Output the (x, y) coordinate of the center of the cell containing the given text.  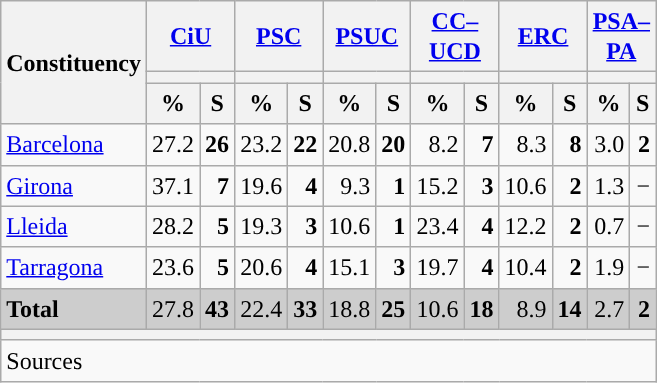
27.8 (172, 308)
18 (482, 308)
18.8 (350, 308)
Total (74, 308)
10.4 (526, 268)
23.6 (172, 268)
9.3 (350, 186)
28.2 (172, 226)
CiU (190, 36)
15.1 (350, 268)
PSC (279, 36)
20.6 (262, 268)
0.7 (608, 226)
27.2 (172, 144)
15.2 (438, 186)
Lleida (74, 226)
PSUC (367, 36)
8.2 (438, 144)
33 (306, 308)
ERC (543, 36)
22 (306, 144)
19.7 (438, 268)
3.0 (608, 144)
12.2 (526, 226)
43 (218, 308)
19.3 (262, 226)
8.9 (526, 308)
Constituency (74, 62)
1.9 (608, 268)
23.2 (262, 144)
26 (218, 144)
19.6 (262, 186)
22.4 (262, 308)
37.1 (172, 186)
8 (570, 144)
8.3 (526, 144)
Tarragona (74, 268)
Girona (74, 186)
25 (394, 308)
23.4 (438, 226)
Sources (328, 360)
14 (570, 308)
1.3 (608, 186)
20.8 (350, 144)
2.7 (608, 308)
Barcelona (74, 144)
20 (394, 144)
PSA–PA (621, 36)
CC–UCD (455, 36)
